Identify which cell holds the provided text, then report its (X, Y) central coordinate. 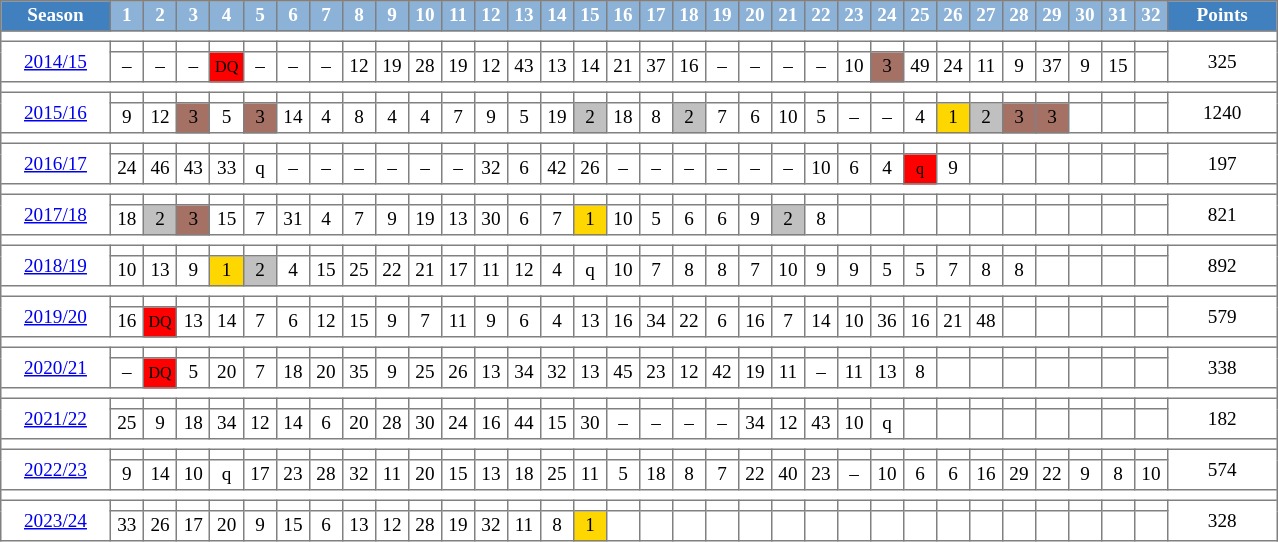
49 (920, 67)
2019/20 (56, 316)
2014/15 (56, 61)
40 (788, 475)
2020/21 (56, 367)
27 (986, 16)
2018/19 (56, 265)
36 (886, 322)
2017/18 (56, 214)
2021/22 (56, 418)
821 (1222, 214)
48 (986, 322)
Points (1222, 16)
35 (358, 373)
2016/17 (56, 163)
1240 (1222, 112)
2023/24 (56, 520)
328 (1222, 520)
46 (160, 169)
2022/23 (56, 469)
182 (1222, 418)
338 (1222, 367)
574 (1222, 469)
579 (1222, 316)
325 (1222, 61)
Season (56, 16)
197 (1222, 163)
892 (1222, 265)
44 (524, 424)
2015/16 (56, 112)
45 (622, 373)
